Provide the (X, Y) coordinate of the cell's center where the given text is located.  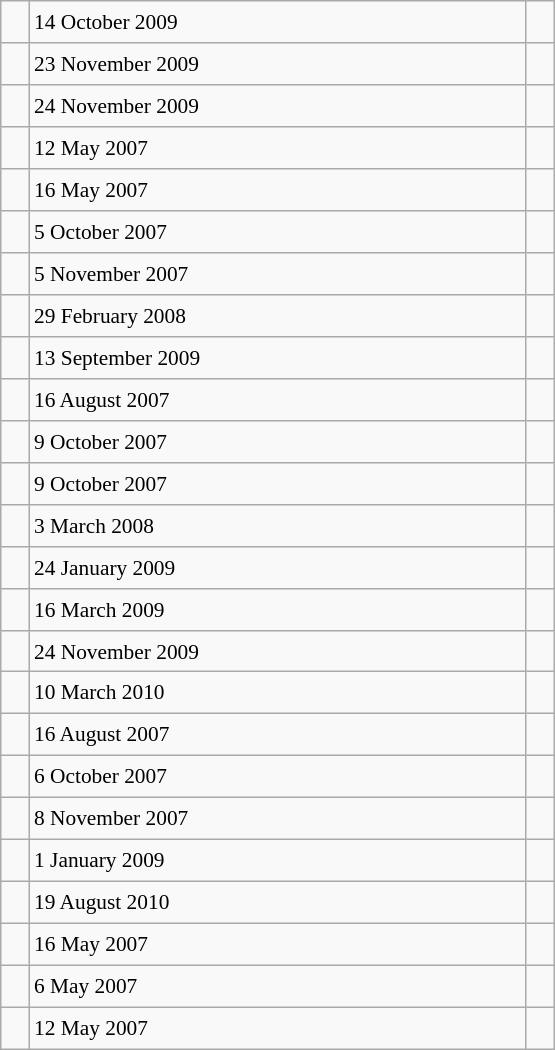
14 October 2009 (278, 22)
6 October 2007 (278, 777)
23 November 2009 (278, 64)
1 January 2009 (278, 861)
19 August 2010 (278, 903)
6 May 2007 (278, 986)
5 October 2007 (278, 232)
10 March 2010 (278, 693)
13 September 2009 (278, 358)
16 March 2009 (278, 609)
8 November 2007 (278, 819)
24 January 2009 (278, 567)
29 February 2008 (278, 316)
3 March 2008 (278, 525)
5 November 2007 (278, 274)
